Capture the cell that displays the provided text and extract its [X, Y] central coordinate. 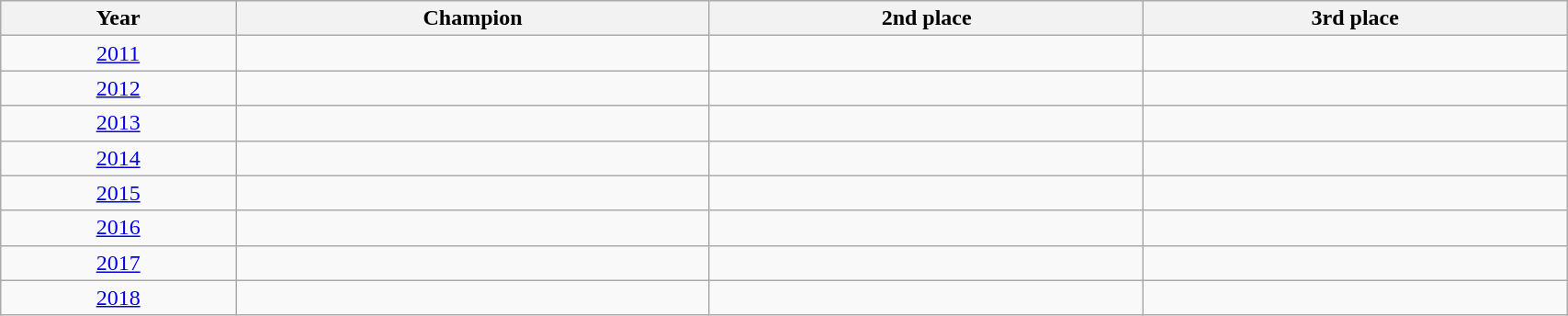
Champion [473, 18]
2011 [118, 53]
2016 [118, 228]
3rd place [1356, 18]
2013 [118, 123]
2014 [118, 158]
2017 [118, 263]
2nd place [926, 18]
2012 [118, 88]
2018 [118, 298]
2015 [118, 193]
Year [118, 18]
